Determine the [X, Y] coordinate at the center of the cell enclosing the given text.  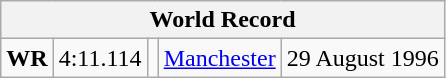
4:11.114 [100, 58]
WR [27, 58]
29 August 1996 [362, 58]
Manchester [220, 58]
World Record [223, 20]
